Scan for the cell matching the given text and deliver its (X, Y) coordinate at center. 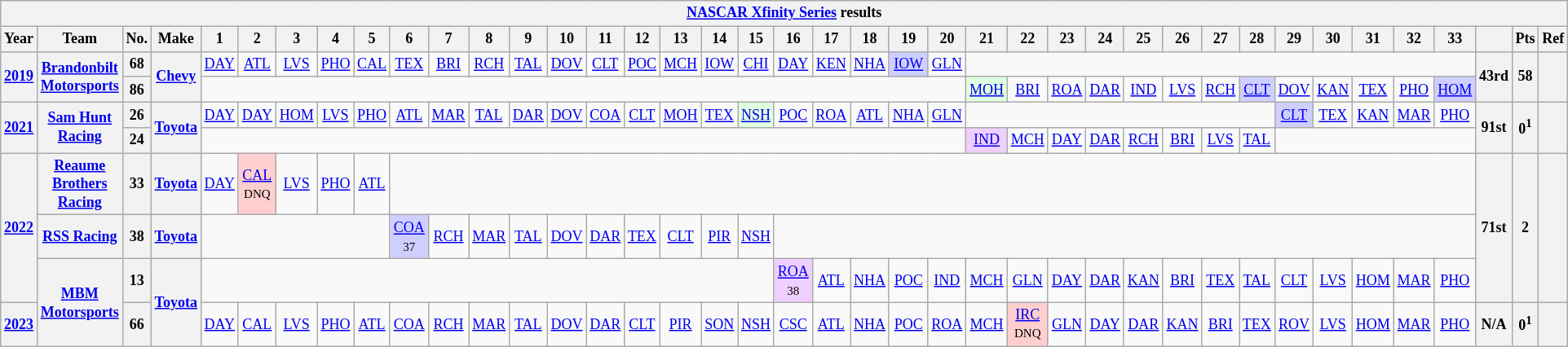
Team (80, 39)
9 (528, 39)
MBM Motorsports (80, 303)
IRCDNQ (1027, 324)
28 (1257, 39)
23 (1067, 39)
ROA38 (793, 281)
2023 (20, 324)
21 (987, 39)
27 (1221, 39)
Chevy (176, 77)
25 (1143, 39)
10 (567, 39)
29 (1294, 39)
RSS Racing (80, 237)
NASCAR Xfinity Series results (784, 13)
4 (336, 39)
17 (832, 39)
Brandonbilt Motorsports (80, 77)
86 (137, 90)
2022 (20, 228)
ROV (1294, 324)
71st (1494, 228)
22 (1027, 39)
KEN (832, 64)
7 (448, 39)
30 (1333, 39)
8 (489, 39)
2019 (20, 77)
66 (137, 324)
38 (137, 237)
CALDNQ (257, 184)
43rd (1494, 77)
68 (137, 64)
6 (409, 39)
12 (643, 39)
19 (908, 39)
1 (219, 39)
Year (20, 39)
15 (757, 39)
91st (1494, 127)
COA37 (409, 237)
CSC (793, 324)
2021 (20, 127)
Make (176, 39)
58 (1525, 77)
Pts (1525, 39)
N/A (1494, 324)
Sam Hunt Racing (80, 127)
CHI (757, 64)
31 (1373, 39)
Ref (1553, 39)
11 (605, 39)
20 (947, 39)
5 (372, 39)
SON (719, 324)
18 (870, 39)
Reaume Brothers Racing (80, 184)
16 (793, 39)
32 (1414, 39)
14 (719, 39)
No. (137, 39)
3 (297, 39)
